Identify which cell holds the provided text, then report its (x, y) central coordinate. 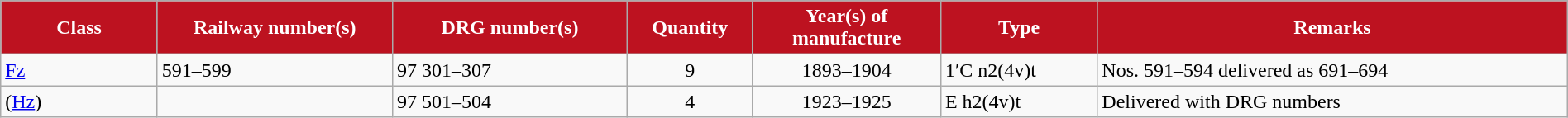
Year(s) of manufacture (847, 28)
Quantity (691, 28)
(Hz) (79, 101)
4 (691, 101)
1′C n2(4v)t (1019, 70)
DRG number(s) (509, 28)
Nos. 591–594 delivered as 691–694 (1332, 70)
E h2(4v)t (1019, 101)
Class (79, 28)
Delivered with DRG numbers (1332, 101)
Fz (79, 70)
Remarks (1332, 28)
9 (691, 70)
97 501–504 (509, 101)
Type (1019, 28)
591–599 (275, 70)
1923–1925 (847, 101)
1893–1904 (847, 70)
97 301–307 (509, 70)
Railway number(s) (275, 28)
